Find where the given text appears and provide that cell's center as [x, y] coordinate. 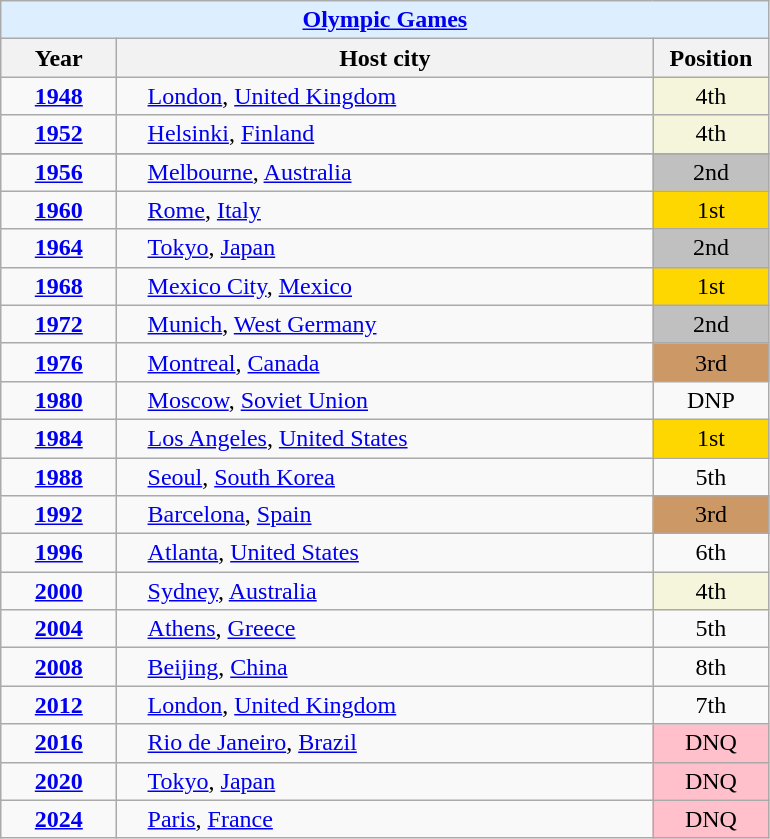
1976 [59, 362]
1980 [59, 400]
2008 [59, 667]
Rome, Italy [385, 210]
Rio de Janeiro, Brazil [385, 743]
1972 [59, 324]
1960 [59, 210]
2012 [59, 705]
Los Angeles, United States [385, 438]
Mexico City, Mexico [385, 286]
Athens, Greece [385, 629]
Beijing, China [385, 667]
Atlanta, United States [385, 553]
1964 [59, 248]
Olympic Games [385, 20]
1988 [59, 477]
1952 [59, 134]
Munich, West Germany [385, 324]
8th [711, 667]
Melbourne, Australia [385, 172]
Moscow, Soviet Union [385, 400]
Paris, France [385, 819]
DNP [711, 400]
2016 [59, 743]
7th [711, 705]
1984 [59, 438]
1968 [59, 286]
1996 [59, 553]
2004 [59, 629]
2020 [59, 781]
1992 [59, 515]
Host city [385, 58]
2024 [59, 819]
Montreal, Canada [385, 362]
Year [59, 58]
Sydney, Australia [385, 591]
Seoul, South Korea [385, 477]
Barcelona, Spain [385, 515]
Helsinki, Finland [385, 134]
Position [711, 58]
1948 [59, 96]
6th [711, 553]
1956 [59, 172]
2000 [59, 591]
